Capture the cell that displays the provided text and extract its (x, y) central coordinate. 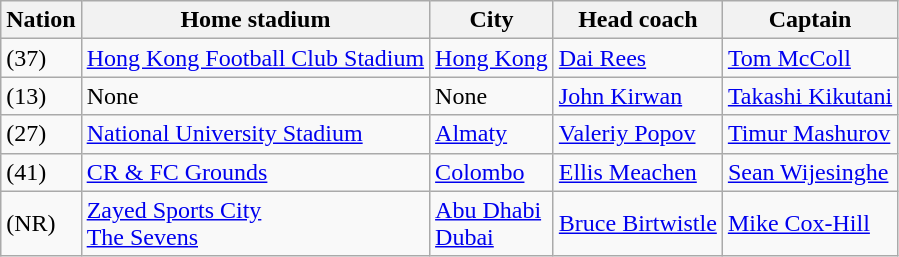
John Kirwan (638, 96)
Head coach (638, 20)
(41) (41, 172)
National University Stadium (255, 134)
Hong Kong Football Club Stadium (255, 58)
Hong Kong (492, 58)
(37) (41, 58)
Valeriy Popov (638, 134)
Colombo (492, 172)
Zayed Sports CityThe Sevens (255, 224)
(27) (41, 134)
Home stadium (255, 20)
Bruce Birtwistle (638, 224)
(NR) (41, 224)
Dai Rees (638, 58)
Captain (810, 20)
Timur Mashurov (810, 134)
(13) (41, 96)
Abu DhabiDubai (492, 224)
Ellis Meachen (638, 172)
City (492, 20)
Almaty (492, 134)
Tom McColl (810, 58)
Nation (41, 20)
Takashi Kikutani (810, 96)
CR & FC Grounds (255, 172)
Sean Wijesinghe (810, 172)
Mike Cox-Hill (810, 224)
